Scan for the cell matching the given text and deliver its [X, Y] coordinate at center. 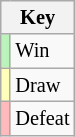
Win [42, 51]
Key [38, 17]
Defeat [42, 118]
Draw [42, 85]
